Identify which cell holds the provided text, then report its (x, y) central coordinate. 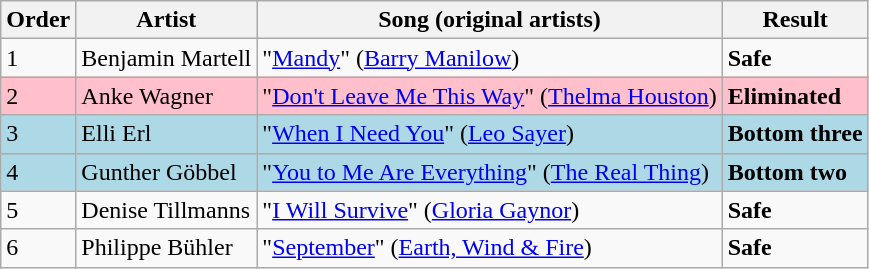
Denise Tillmanns (166, 210)
Philippe Bühler (166, 248)
"I Will Survive" (Gloria Gaynor) (490, 210)
1 (38, 58)
Bottom two (795, 172)
Artist (166, 20)
4 (38, 172)
Eliminated (795, 96)
"Don't Leave Me This Way" (Thelma Houston) (490, 96)
5 (38, 210)
Gunther Göbbel (166, 172)
Result (795, 20)
3 (38, 134)
Song (original artists) (490, 20)
Order (38, 20)
Bottom three (795, 134)
"You to Me Are Everything" (The Real Thing) (490, 172)
"When I Need You" (Leo Sayer) (490, 134)
2 (38, 96)
Anke Wagner (166, 96)
6 (38, 248)
Benjamin Martell (166, 58)
"September" (Earth, Wind & Fire) (490, 248)
Elli Erl (166, 134)
"Mandy" (Barry Manilow) (490, 58)
